Scan for the cell matching the given text and deliver its (X, Y) coordinate at center. 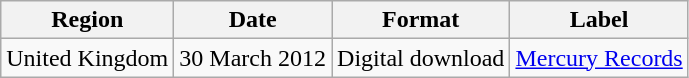
Label (599, 20)
Region (88, 20)
Digital download (421, 58)
Mercury Records (599, 58)
United Kingdom (88, 58)
Date (253, 20)
30 March 2012 (253, 58)
Format (421, 20)
